Locate the cell with the specified text and output its (X, Y) center coordinate. 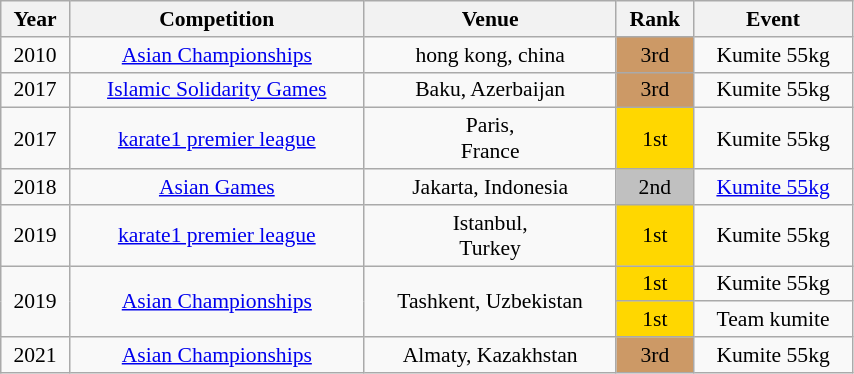
Asian Games (216, 187)
2018 (36, 187)
Tashkent, Uzbekistan (490, 302)
2021 (36, 355)
Venue (490, 19)
Team kumite (774, 320)
Competition (216, 19)
Year (36, 19)
Rank (655, 19)
Paris,France (490, 138)
Baku, Azerbaijan (490, 90)
hong kong, china (490, 55)
Istanbul,Turkey (490, 236)
Islamic Solidarity Games (216, 90)
Jakarta, Indonesia (490, 187)
Event (774, 19)
Almaty, Kazakhstan (490, 355)
2010 (36, 55)
2nd (655, 187)
